Locate the cell with the specified text and output its [x, y] center coordinate. 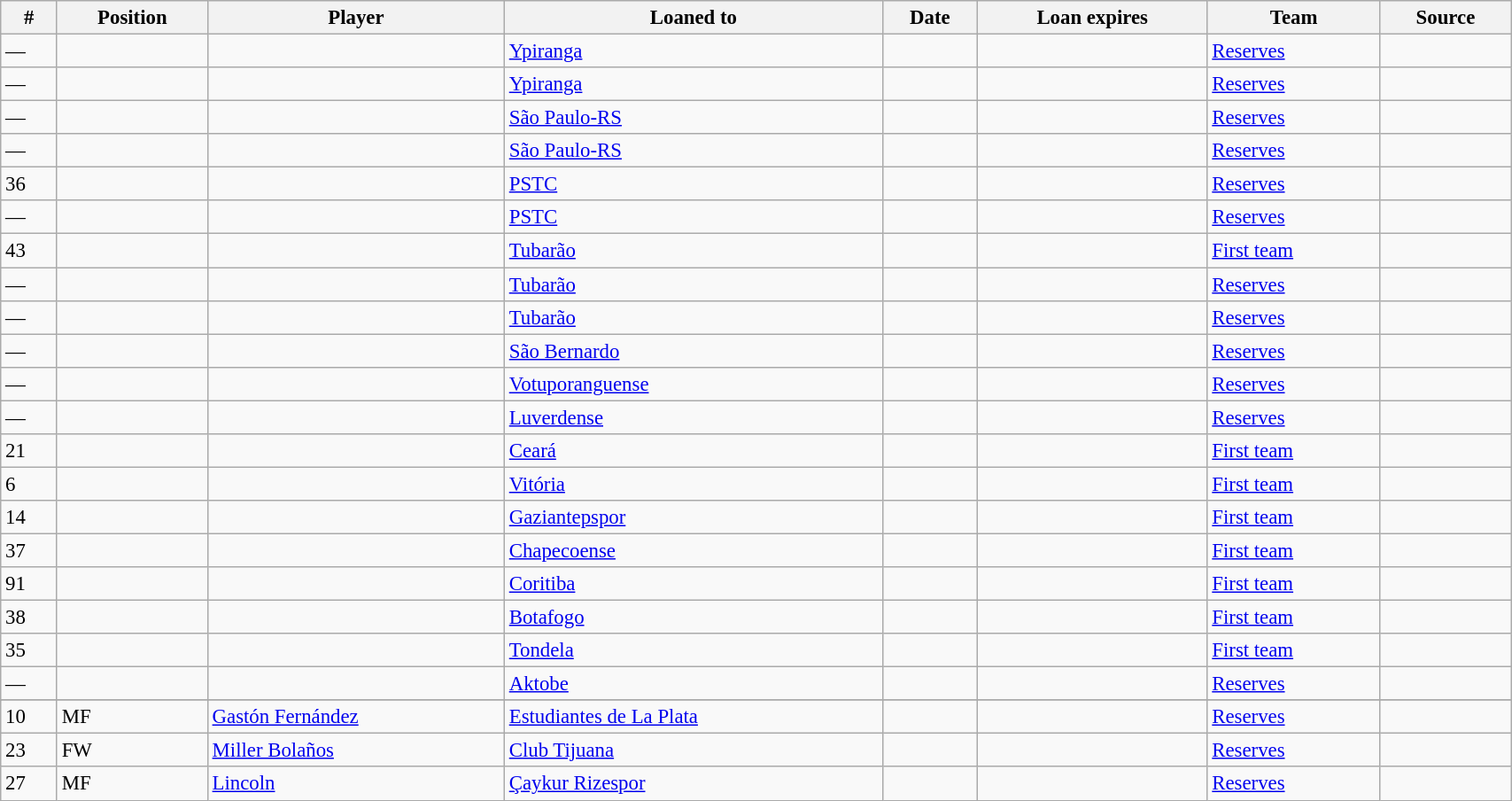
Chapecoense [693, 550]
35 [29, 650]
36 [29, 184]
Gastón Fernández [356, 717]
38 [29, 618]
23 [29, 750]
Coritiba [693, 584]
Lincoln [356, 784]
27 [29, 784]
FW [132, 750]
Team [1293, 18]
Aktobe [693, 684]
Botafogo [693, 618]
10 [29, 717]
37 [29, 550]
Çaykur Rizespor [693, 784]
Votuporanguense [693, 384]
Loaned to [693, 18]
14 [29, 517]
Gaziantepspor [693, 517]
Estudiantes de La Plata [693, 717]
# [29, 18]
43 [29, 251]
21 [29, 451]
Luverdense [693, 417]
91 [29, 584]
Source [1446, 18]
Date [930, 18]
Ceará [693, 451]
Miller Bolaños [356, 750]
São Bernardo [693, 351]
Loan expires [1092, 18]
Vitória [693, 484]
Position [132, 18]
6 [29, 484]
Tondela [693, 650]
Club Tijuana [693, 750]
Player [356, 18]
